Identify which cell holds the provided text, then report its (x, y) central coordinate. 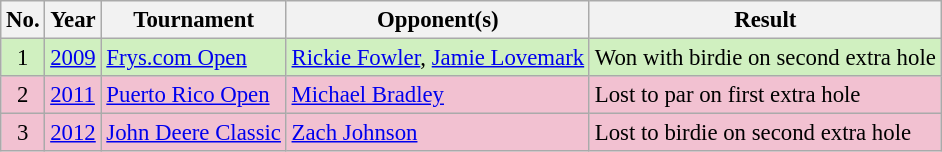
John Deere Classic (194, 133)
Lost to birdie on second extra hole (765, 133)
Puerto Rico Open (194, 95)
Won with birdie on second extra hole (765, 58)
Lost to par on first extra hole (765, 95)
No. (23, 20)
Result (765, 20)
Rickie Fowler, Jamie Lovemark (438, 58)
Zach Johnson (438, 133)
1 (23, 58)
2009 (73, 58)
2011 (73, 95)
3 (23, 133)
2012 (73, 133)
Opponent(s) (438, 20)
2 (23, 95)
Tournament (194, 20)
Michael Bradley (438, 95)
Frys.com Open (194, 58)
Year (73, 20)
